Provide the (x, y) coordinate of the cell's center where the given text is located.  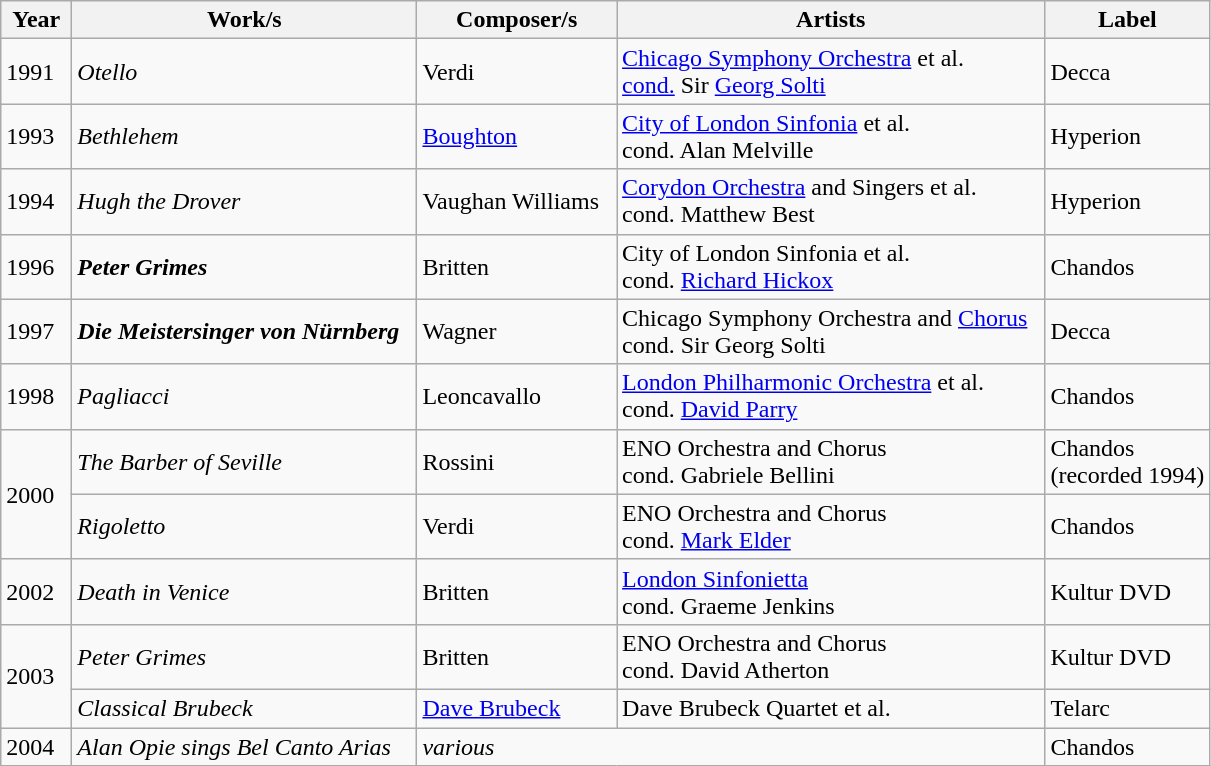
Dave Brubeck (517, 708)
1996 (36, 266)
ENO Orchestra and Choruscond. David Atherton (831, 656)
Alan Opie sings Bel Canto Arias (244, 747)
2000 (36, 494)
Death in Venice (244, 592)
Telarc (1128, 708)
Label (1128, 20)
Classical Brubeck (244, 708)
1994 (36, 202)
2004 (36, 747)
Pagliacci (244, 396)
Work/s (244, 20)
City of London Sinfonia et al.cond. Alan Melville (831, 136)
Wagner (517, 332)
Rigoletto (244, 526)
Corydon Orchestra and Singers et al.cond. Matthew Best (831, 202)
Chicago Symphony Orchestra and Chorus cond. Sir Georg Solti (831, 332)
Chandos(recorded 1994) (1128, 462)
1997 (36, 332)
Otello (244, 72)
Leoncavallo (517, 396)
2002 (36, 592)
Hugh the Drover (244, 202)
Chicago Symphony Orchestra et al.cond. Sir Georg Solti (831, 72)
various (731, 747)
London Sinfoniettacond. Graeme Jenkins (831, 592)
1998 (36, 396)
ENO Orchestra and Choruscond. Gabriele Bellini (831, 462)
Dave Brubeck Quartet et al. (831, 708)
Die Meistersinger von Nürnberg (244, 332)
Composer/s (517, 20)
2003 (36, 676)
Rossini (517, 462)
1991 (36, 72)
The Barber of Seville (244, 462)
1993 (36, 136)
City of London Sinfonia et al.cond. Richard Hickox (831, 266)
Vaughan Williams (517, 202)
Artists (831, 20)
Year (36, 20)
ENO Orchestra and Choruscond. Mark Elder (831, 526)
Boughton (517, 136)
London Philharmonic Orchestra et al.cond. David Parry (831, 396)
Bethlehem (244, 136)
